Output the [X, Y] coordinate of the center of the cell containing the given text.  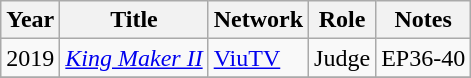
ViuTV [258, 58]
Judge [342, 58]
King Maker II [134, 58]
Network [258, 20]
Notes [424, 20]
2019 [30, 58]
Year [30, 20]
Role [342, 20]
EP36-40 [424, 58]
Title [134, 20]
